Scan for the cell matching the given text and deliver its [X, Y] coordinate at center. 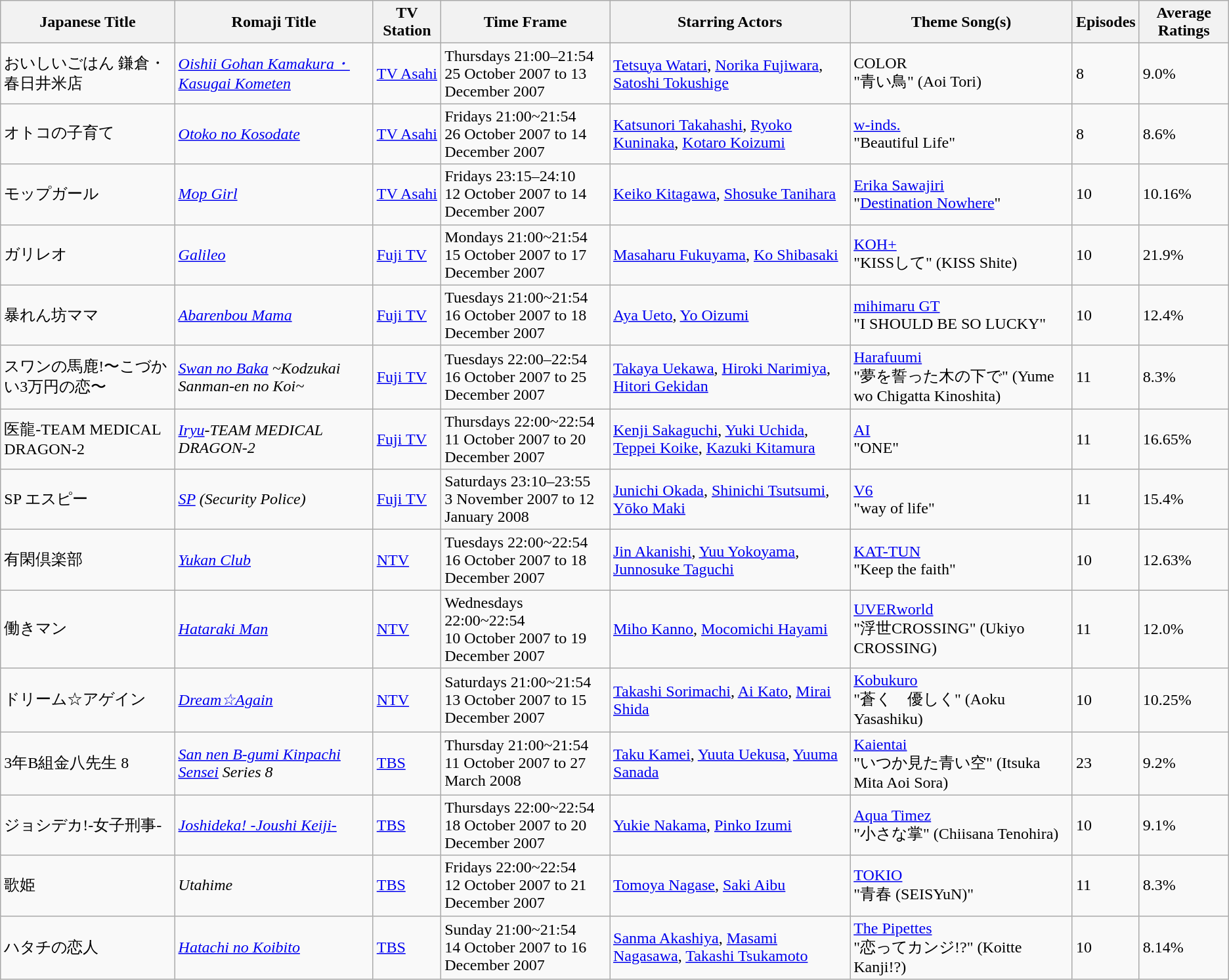
San nen B-gumi Kinpachi Sensei Series 8 [274, 763]
Fridays 22:00~22:54 12 October 2007 to 21 December 2007 [525, 885]
Tuesdays 22:00–22:54 16 October 2007 to 25 December 2007 [525, 377]
Joshideka! -Joushi Keiji- [274, 825]
10.16% [1184, 194]
3年B組金八先生 8 [88, 763]
有閑倶楽部 [88, 560]
おいしいごはん 鎌倉・春日井米店 [88, 74]
Thursdays 22:00~22:54 11 October 2007 to 20 December 2007 [525, 439]
ハタチの恋人 [88, 948]
Theme Song(s) [961, 22]
Erika Sawajiri"Destination Nowhere" [961, 194]
Katsunori Takahashi, Ryoko Kuninaka, Kotaro Koizumi [729, 134]
Utahime [274, 885]
15.4% [1184, 500]
ジョシデカ!-女子刑事- [88, 825]
9.0% [1184, 74]
Japanese Title [88, 22]
Kobukuro"蒼く 優しく" (Aoku Yasashiku) [961, 700]
The Pipettes"恋ってカンジ!?" (Koitte Kanji!?) [961, 948]
Tetsuya Watari, Norika Fujiwara, Satoshi Tokushige [729, 74]
8.14% [1184, 948]
Episodes [1106, 22]
Time Frame [525, 22]
Galileo [274, 255]
Taku Kamei, Yuuta Uekusa, Yuuma Sanada [729, 763]
ドリーム☆アゲイン [88, 700]
12.63% [1184, 560]
12.0% [1184, 629]
Fridays 21:00~21:54 26 October 2007 to 14 December 2007 [525, 134]
16.65% [1184, 439]
21.9% [1184, 255]
Jin Akanishi, Yuu Yokoyama, Junnosuke Taguchi [729, 560]
Yukie Nakama, Pinko Izumi [729, 825]
V6"way of life" [961, 500]
w-inds."Beautiful Life" [961, 134]
Wednesdays 22:00~22:54 10 October 2007 to 19 December 2007 [525, 629]
医龍-TEAM MEDICAL DRAGON-2 [88, 439]
Starring Actors [729, 22]
SP (Security Police) [274, 500]
オトコの子育て [88, 134]
Takaya Uekawa, Hiroki Narimiya, Hitori Gekidan [729, 377]
Tomoya Nagase, Saki Aibu [729, 885]
12.4% [1184, 315]
Kaientai"いつか見た青い空" (Itsuka Mita Aoi Sora) [961, 763]
Yukan Club [274, 560]
TV Station [407, 22]
23 [1106, 763]
Romaji Title [274, 22]
Mondays 21:00~21:54 15 October 2007 to 17 December 2007 [525, 255]
10.25% [1184, 700]
Iryu-TEAM MEDICAL DRAGON-2 [274, 439]
Abarenbou Mama [274, 315]
Otoko no Kosodate [274, 134]
Hataraki Man [274, 629]
Tuesdays 22:00~22:54 16 October 2007 to 18 December 2007 [525, 560]
Miho Kanno, Mocomichi Hayami [729, 629]
Masaharu Fukuyama, Ko Shibasaki [729, 255]
Thursday 21:00~21:54 11 October 2007 to 27 March 2008 [525, 763]
Takashi Sorimachi, Ai Kato, Mirai Shida [729, 700]
KAT-TUN"Keep the faith" [961, 560]
Saturdays 21:00~21:54 13 October 2007 to 15 December 2007 [525, 700]
COLOR"青い鳥" (Aoi Tori) [961, 74]
Sunday 21:00~21:54 14 October 2007 to 16 December 2007 [525, 948]
モップガール [88, 194]
KOH+"KISSして" (KISS Shite) [961, 255]
Thursdays 21:00–21:54 25 October 2007 to 13 December 2007 [525, 74]
働きマン [88, 629]
Average Ratings [1184, 22]
Fridays 23:15–24:10 12 October 2007 to 14 December 2007 [525, 194]
Oishii Gohan Kamakura・Kasugai Kometen [274, 74]
Swan no Baka ~Kodzukai Sanman-en no Koi~ [274, 377]
Tuesdays 21:00~21:54 16 October 2007 to 18 December 2007 [525, 315]
Saturdays 23:10–23:55 3 November 2007 to 12 January 2008 [525, 500]
Dream☆Again [274, 700]
Mop Girl [274, 194]
mihimaru GT"I SHOULD BE SO LUCKY" [961, 315]
Sanma Akashiya, Masami Nagasawa, Takashi Tsukamoto [729, 948]
UVERworld"浮世CROSSING" (Ukiyo CROSSING) [961, 629]
9.2% [1184, 763]
スワンの馬鹿!〜こづかい3万円の恋〜 [88, 377]
Junichi Okada, Shinichi Tsutsumi, Yōko Maki [729, 500]
8.6% [1184, 134]
Keiko Kitagawa, Shosuke Tanihara [729, 194]
暴れん坊ママ [88, 315]
Harafuumi"夢を誓った木の下で" (Yume wo Chigatta Kinoshita) [961, 377]
Aya Ueto, Yo Oizumi [729, 315]
SP エスピー [88, 500]
AI"ONE" [961, 439]
Kenji Sakaguchi, Yuki Uchida, Teppei Koike, Kazuki Kitamura [729, 439]
Aqua Timez"小さな掌" (Chiisana Tenohira) [961, 825]
Thursdays 22:00~22:54 18 October 2007 to 20 December 2007 [525, 825]
TOKIO"青春 (SEISYuN)" [961, 885]
ガリレオ [88, 255]
歌姫 [88, 885]
Hatachi no Koibito [274, 948]
9.1% [1184, 825]
